Extract the [X, Y] coordinate from the center of the cell holding the provided text.  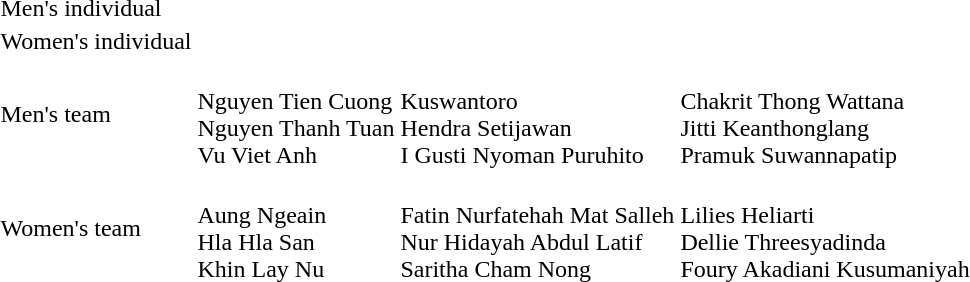
Nguyen Tien CuongNguyen Thanh TuanVu Viet Anh [296, 114]
KuswantoroHendra SetijawanI Gusti Nyoman Puruhito [538, 114]
